Scan for the cell matching the given text and deliver its [X, Y] coordinate at center. 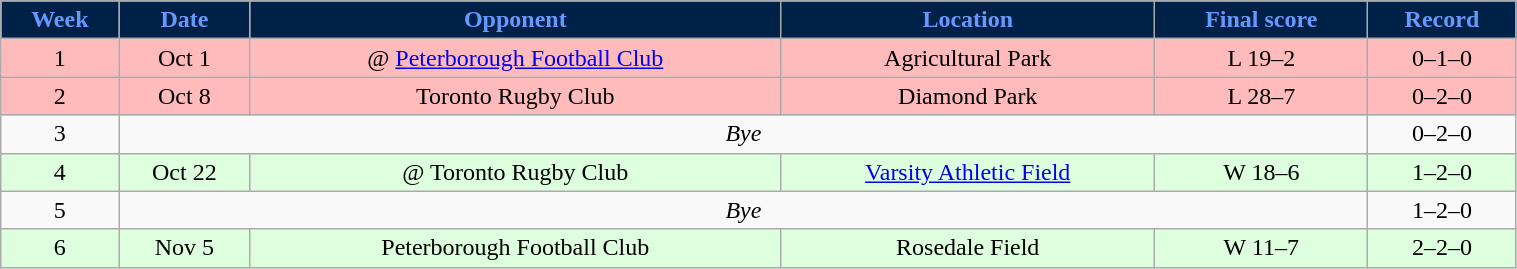
Varsity Athletic Field [968, 172]
W 11–7 [1262, 248]
Oct 1 [184, 58]
L 19–2 [1262, 58]
Oct 22 [184, 172]
Final score [1262, 20]
@ Peterborough Football Club [516, 58]
4 [60, 172]
Opponent [516, 20]
Rosedale Field [968, 248]
Record [1442, 20]
2 [60, 96]
Diamond Park [968, 96]
Date [184, 20]
1 [60, 58]
Nov 5 [184, 248]
Agricultural Park [968, 58]
6 [60, 248]
Week [60, 20]
@ Toronto Rugby Club [516, 172]
Oct 8 [184, 96]
0–1–0 [1442, 58]
Toronto Rugby Club [516, 96]
W 18–6 [1262, 172]
5 [60, 210]
Peterborough Football Club [516, 248]
2–2–0 [1442, 248]
3 [60, 134]
Location [968, 20]
L 28–7 [1262, 96]
